Identify which cell holds the provided text, then report its (x, y) central coordinate. 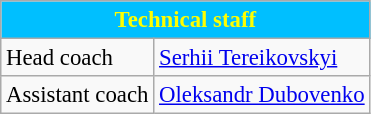
Technical staff (186, 20)
Serhii Tereikovskyi (262, 58)
Head coach (78, 58)
Oleksandr Dubovenko (262, 95)
Assistant coach (78, 95)
